Provide the [x, y] coordinate of the cell's center where the given text is located.  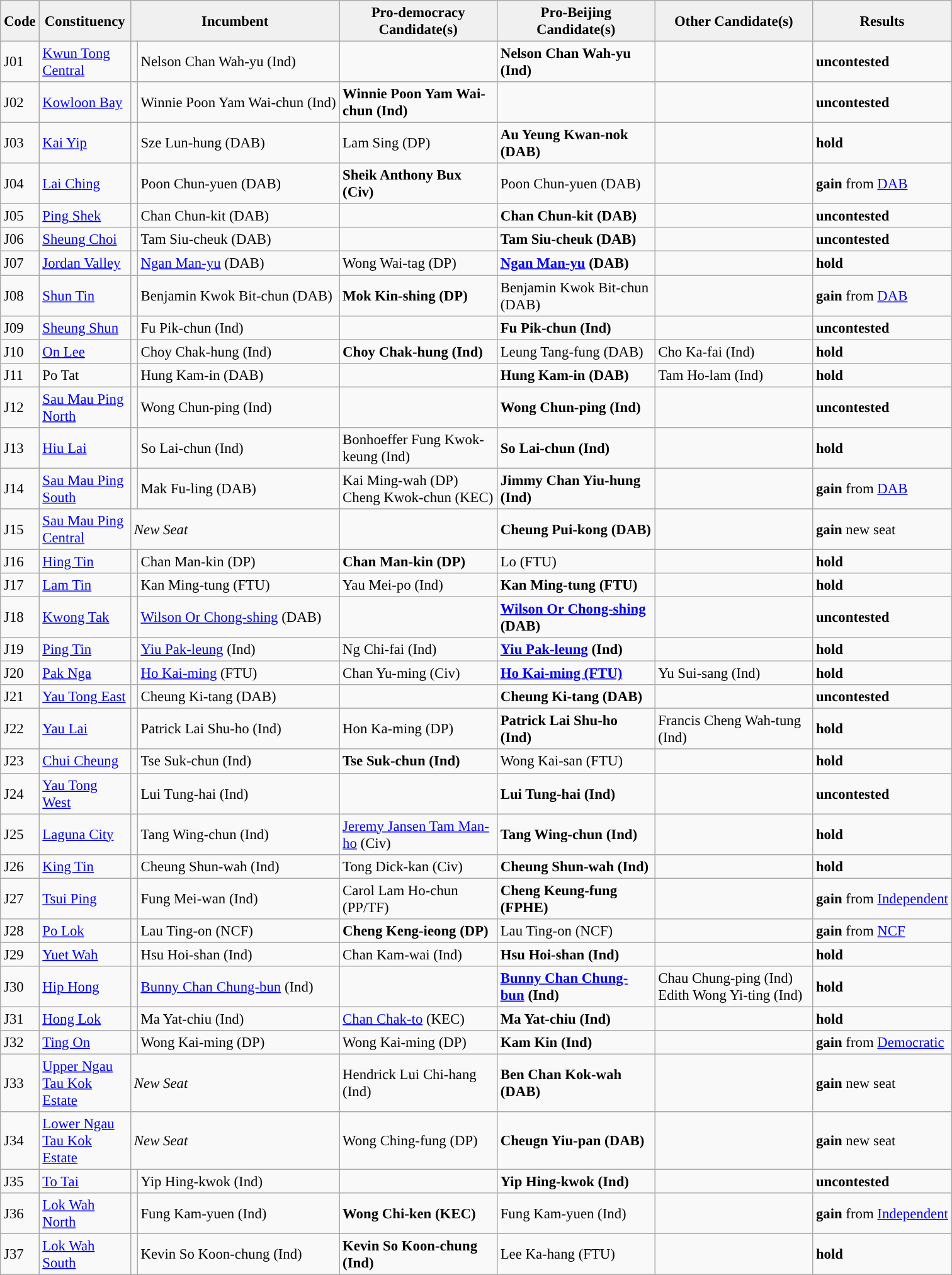
Hip Hong [85, 986]
Cheng Keung-fung (FPHE) [575, 898]
J36 [20, 1213]
J23 [20, 762]
J01 [20, 62]
J20 [20, 673]
J15 [20, 529]
J10 [20, 352]
Leung Tang-fung (DAB) [575, 352]
Mak Fu-ling (DAB) [238, 489]
Yau Lai [85, 729]
Chui Cheung [85, 762]
Wong Chi-ken (KEC) [418, 1213]
Hiu Lai [85, 449]
J11 [20, 375]
Sheik Anthony Bux (Civ) [418, 184]
J21 [20, 697]
Carol Lam Ho-chun (PP/TF) [418, 898]
Other Candidate(s) [734, 21]
Tam Ho-lam (Ind) [734, 375]
J09 [20, 328]
J31 [20, 1019]
J13 [20, 449]
On Lee [85, 352]
Lam Sing (DP) [418, 144]
To Tai [85, 1182]
Sau Mau Ping Central [85, 529]
Wong Ching-fung (DP) [418, 1141]
Yuet Wah [85, 954]
Hing Tin [85, 561]
J06 [20, 240]
J26 [20, 866]
Ping Shek [85, 216]
Shun Tin [85, 296]
Sau Mau Ping North [85, 407]
Chan Kam-wai (Ind) [418, 954]
J22 [20, 729]
Lai Ching [85, 184]
Cheung Pui-kong (DAB) [575, 529]
Jeremy Jansen Tam Man-ho (Civ) [418, 834]
Fung Mei-wan (Ind) [238, 898]
Lo (FTU) [575, 561]
Tsui Ping [85, 898]
Wong Wai-tag (DP) [418, 263]
gain from NCF [883, 931]
Upper Ngau Tau Kok Estate [85, 1083]
gain from Democratic [883, 1043]
Yau Tong East [85, 697]
Lok Wah South [85, 1255]
J28 [20, 931]
J25 [20, 834]
J07 [20, 263]
Sheung Choi [85, 240]
J18 [20, 617]
J30 [20, 986]
Cho Ka-fai (Ind) [734, 352]
Incumbent [235, 21]
J03 [20, 144]
J34 [20, 1141]
Kowloon Bay [85, 102]
Ping Tin [85, 649]
J33 [20, 1083]
Yu Sui-sang (Ind) [734, 673]
J04 [20, 184]
J08 [20, 296]
Sheung Shun [85, 328]
Po Tat [85, 375]
Mok Kin-shing (DP) [418, 296]
Hon Ka-ming (DP) [418, 729]
Ben Chan Kok-wah (DAB) [575, 1083]
Yau Tong West [85, 794]
Sze Lun-hung (DAB) [238, 144]
J19 [20, 649]
Chau Chung-ping (Ind)Edith Wong Yi-ting (Ind) [734, 986]
King Tin [85, 866]
J29 [20, 954]
J27 [20, 898]
Bonhoeffer Fung Kwok-keung (Ind) [418, 449]
Chan Chak-to (KEC) [418, 1019]
Pro-democracy Candidate(s) [418, 21]
Jimmy Chan Yiu-hung (Ind) [575, 489]
Constituency [85, 21]
Jordan Valley [85, 263]
Po Lok [85, 931]
Lam Tin [85, 585]
Cheng Keng-ieong (DP) [418, 931]
J02 [20, 102]
Results [883, 21]
Kwong Tak [85, 617]
J16 [20, 561]
Au Yeung Kwan-nok (DAB) [575, 144]
Kwun Tong Central [85, 62]
Lee Ka-hang (FTU) [575, 1255]
J17 [20, 585]
Hendrick Lui Chi-hang (Ind) [418, 1083]
Lower Ngau Tau Kok Estate [85, 1141]
J32 [20, 1043]
Ting On [85, 1043]
Francis Cheng Wah-tung (Ind) [734, 729]
Chan Yu-ming (Civ) [418, 673]
J05 [20, 216]
Hong Lok [85, 1019]
J35 [20, 1182]
Ng Chi-fai (Ind) [418, 649]
Yau Mei-po (Ind) [418, 585]
Kai Yip [85, 144]
Tong Dick-kan (Civ) [418, 866]
Kam Kin (Ind) [575, 1043]
J37 [20, 1255]
Pro-Beijing Candidate(s) [575, 21]
Laguna City [85, 834]
Cheugn Yiu-pan (DAB) [575, 1141]
Sau Mau Ping South [85, 489]
J14 [20, 489]
Kai Ming-wah (DP)Cheng Kwok-chun (KEC) [418, 489]
Pak Nga [85, 673]
Lok Wah North [85, 1213]
Code [20, 21]
Wong Kai-san (FTU) [575, 762]
J24 [20, 794]
J12 [20, 407]
